Detect which cell encompasses the target text, then output its (X, Y) center coordinate. 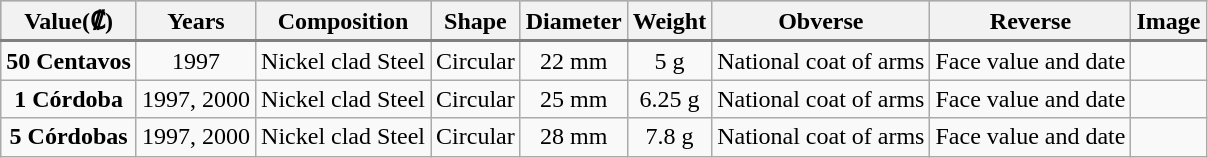
Composition (344, 21)
7.8 g (669, 137)
Reverse (1030, 21)
5 g (669, 60)
22 mm (574, 60)
Weight (669, 21)
Value(₡) (69, 21)
Image (1168, 21)
Shape (476, 21)
Obverse (821, 21)
5 Córdobas (69, 137)
28 mm (574, 137)
50 Centavos (69, 60)
Years (196, 21)
6.25 g (669, 99)
25 mm (574, 99)
Diameter (574, 21)
1997 (196, 60)
1 Córdoba (69, 99)
